For the text-containing cell, return its midpoint in (X, Y) coordinate format. 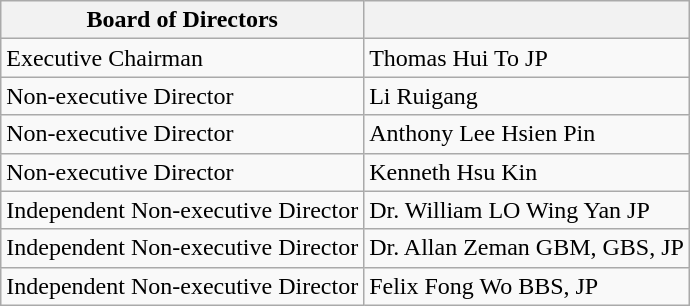
Dr. Allan Zeman GBM, GBS, JP (527, 248)
Felix Fong Wo BBS, JP (527, 286)
Executive Chairman (182, 58)
Dr. William LO Wing Yan JP (527, 210)
Anthony Lee Hsien Pin (527, 134)
Thomas Hui To JP (527, 58)
Kenneth Hsu Kin (527, 172)
Li Ruigang (527, 96)
Board of Directors (182, 20)
